Search for the cell housing the specified text and yield its [X, Y] center coordinate. 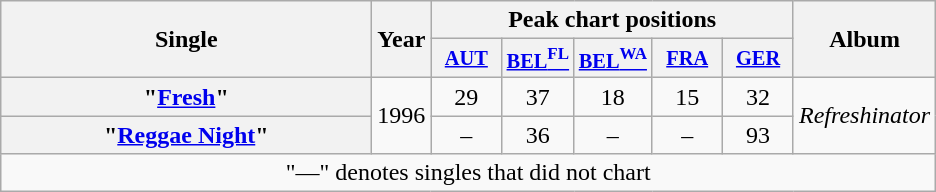
Refreshinator [864, 116]
1996 [402, 116]
Year [402, 40]
"Reggae Night" [186, 135]
"Fresh" [186, 97]
FRA [688, 58]
"—" denotes singles that did not chart [468, 173]
32 [758, 97]
Album [864, 40]
Single [186, 40]
93 [758, 135]
GER [758, 58]
BELWA [613, 58]
Peak chart positions [612, 20]
36 [538, 135]
AUT [466, 58]
BELFL [538, 58]
15 [688, 97]
37 [538, 97]
18 [613, 97]
29 [466, 97]
